Output the (x, y) coordinate of the center of the cell containing the given text.  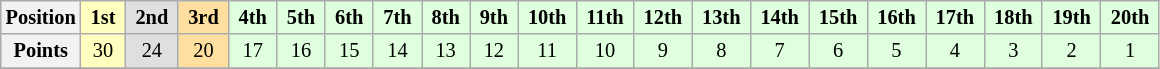
15 (349, 51)
13th (721, 17)
6 (838, 51)
11 (547, 51)
11th (604, 17)
2nd (152, 17)
1 (1130, 51)
14th (779, 17)
18th (1013, 17)
10 (604, 51)
10th (547, 17)
1st (104, 17)
2 (1071, 51)
24 (152, 51)
6th (349, 17)
30 (104, 51)
4 (955, 51)
5th (301, 17)
Position (41, 17)
12 (494, 51)
5 (896, 51)
20th (1130, 17)
Points (41, 51)
3rd (203, 17)
7 (779, 51)
20 (203, 51)
16th (896, 17)
17th (955, 17)
16 (301, 51)
12th (663, 17)
8th (446, 17)
14 (397, 51)
4th (253, 17)
15th (838, 17)
7th (397, 17)
13 (446, 51)
3 (1013, 51)
19th (1071, 17)
9th (494, 17)
17 (253, 51)
8 (721, 51)
9 (663, 51)
